Pinpoint the cell where the given text exists, returning its [X, Y] midpoint coordinate. 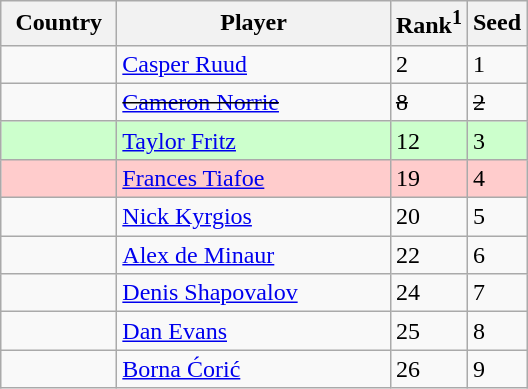
Nick Kyrgios [254, 217]
Rank1 [428, 24]
25 [428, 331]
5 [496, 217]
Casper Ruud [254, 64]
Taylor Fritz [254, 140]
22 [428, 255]
Cameron Norrie [254, 102]
Dan Evans [254, 331]
9 [496, 369]
6 [496, 255]
12 [428, 140]
Seed [496, 24]
Borna Ćorić [254, 369]
1 [496, 64]
Player [254, 24]
Denis Shapovalov [254, 293]
Country [59, 24]
20 [428, 217]
7 [496, 293]
24 [428, 293]
Frances Tiafoe [254, 178]
4 [496, 178]
19 [428, 178]
26 [428, 369]
3 [496, 140]
Alex de Minaur [254, 255]
